Return the [X, Y] coordinate for the center point of the cell that contains the specified text.  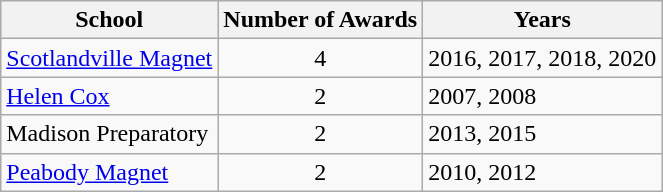
Madison Preparatory [110, 134]
School [110, 20]
2013, 2015 [542, 134]
Scotlandville Magnet [110, 58]
Years [542, 20]
2016, 2017, 2018, 2020 [542, 58]
Peabody Magnet [110, 172]
Helen Cox [110, 96]
Number of Awards [320, 20]
4 [320, 58]
2007, 2008 [542, 96]
2010, 2012 [542, 172]
